Extract the [x, y] coordinate from the center of the cell holding the provided text.  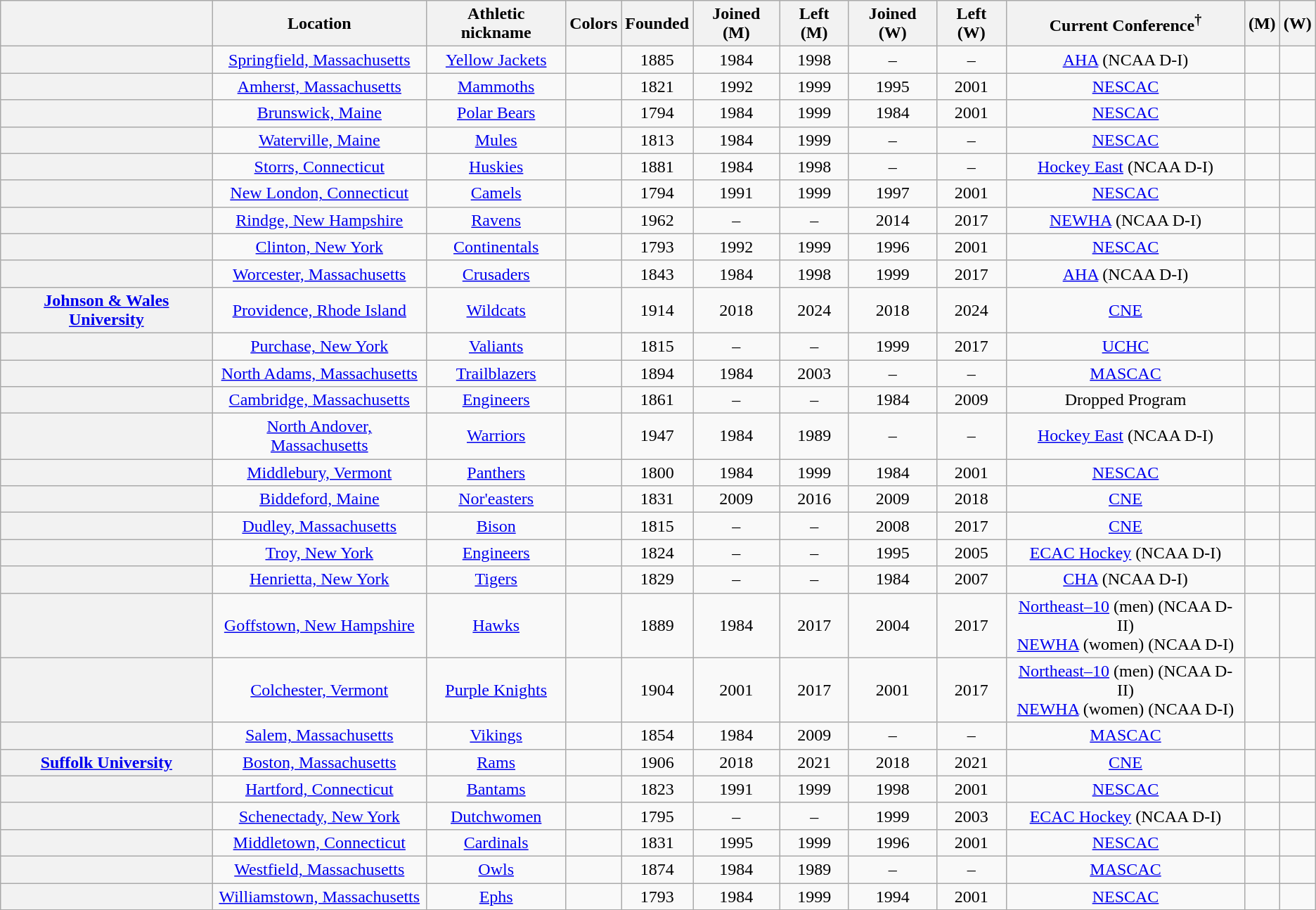
1885 [657, 60]
Nor'easters [496, 499]
1795 [657, 816]
Middlebury, Vermont [319, 473]
NEWHA (NCAA D-I) [1126, 220]
Vikings [496, 736]
Left (W) [972, 24]
Waterville, Maine [319, 140]
Amherst, Massachusetts [319, 86]
Williamstown, Massachusetts [319, 897]
Dutchwomen [496, 816]
Worcester, Massachusetts [319, 274]
1889 [657, 625]
Purple Knights [496, 690]
Joined (W) [893, 24]
2005 [972, 553]
Springfield, Massachusetts [319, 60]
Henrietta, New York [319, 579]
1962 [657, 220]
North Andover, Massachusetts [319, 436]
2016 [814, 499]
1906 [657, 762]
Ephs [496, 897]
Joined (M) [737, 24]
Mammoths [496, 86]
1821 [657, 86]
New London, Connecticut [319, 193]
Tigers [496, 579]
Mules [496, 140]
Location [319, 24]
Rindge, New Hampshire [319, 220]
2007 [972, 579]
1881 [657, 167]
1823 [657, 789]
2014 [893, 220]
Hartford, Connecticut [319, 789]
CHA (NCAA D-I) [1126, 579]
1994 [893, 897]
1854 [657, 736]
Colchester, Vermont [319, 690]
Colors [593, 24]
(W) [1298, 24]
Dropped Program [1126, 400]
Warriors [496, 436]
Middletown, Connecticut [319, 842]
Clinton, New York [319, 247]
Polar Bears [496, 113]
Johnson & Wales University [107, 309]
Storrs, Connecticut [319, 167]
(M) [1262, 24]
2008 [893, 526]
Boston, Massachusetts [319, 762]
Yellow Jackets [496, 60]
Purchase, New York [319, 346]
Wildcats [496, 309]
Brunswick, Maine [319, 113]
Valiants [496, 346]
1843 [657, 274]
Trailblazers [496, 373]
Rams [496, 762]
Cambridge, Massachusetts [319, 400]
Cardinals [496, 842]
1813 [657, 140]
Dudley, Massachusetts [319, 526]
Founded [657, 24]
Left (M) [814, 24]
1914 [657, 309]
1894 [657, 373]
Owls [496, 869]
1947 [657, 436]
1861 [657, 400]
Ravens [496, 220]
Biddeford, Maine [319, 499]
Camels [496, 193]
Suffolk University [107, 762]
Bantams [496, 789]
Goffstown, New Hampshire [319, 625]
1829 [657, 579]
Continentals [496, 247]
Hawks [496, 625]
Current Conference† [1126, 24]
1997 [893, 193]
Huskies [496, 167]
2004 [893, 625]
Salem, Massachusetts [319, 736]
Bison [496, 526]
1824 [657, 553]
Athletic nickname [496, 24]
1874 [657, 869]
1904 [657, 690]
UCHC [1126, 346]
Providence, Rhode Island [319, 309]
1800 [657, 473]
Panthers [496, 473]
Schenectady, New York [319, 816]
Westfield, Massachusetts [319, 869]
North Adams, Massachusetts [319, 373]
Troy, New York [319, 553]
Crusaders [496, 274]
